Return the [X, Y] coordinate for the center point of the cell that contains the specified text.  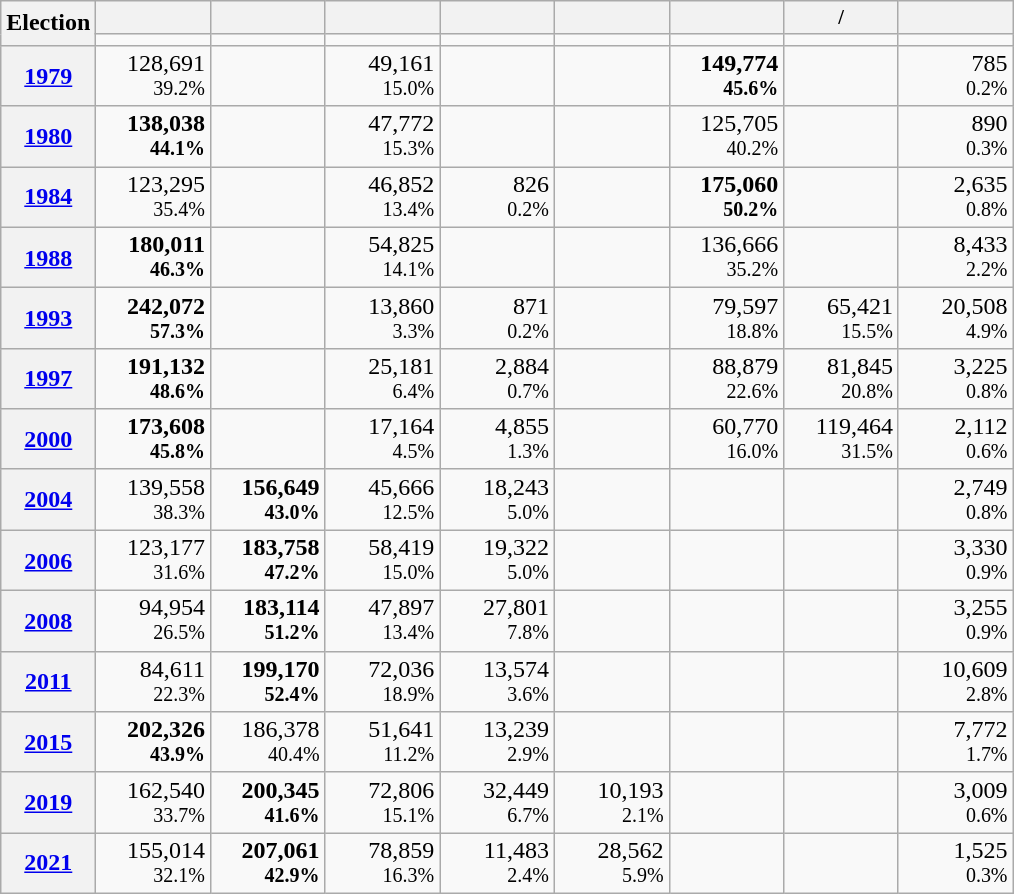
2,7490.8% [956, 500]
202,32643.9% [154, 742]
155,01432.1% [154, 864]
2,6350.8% [956, 198]
1988 [48, 258]
/ [842, 18]
17,1644.5% [382, 440]
1,5250.3% [956, 864]
123,17731.6% [154, 560]
18,2435.0% [498, 500]
78,85916.3% [382, 864]
88,87922.6% [726, 378]
128,69139.2% [154, 76]
10,1932.1% [612, 802]
200,34541.6% [268, 802]
47,89713.4% [382, 622]
2015 [48, 742]
1993 [48, 318]
49,16115.0% [382, 76]
2,8840.7% [498, 378]
8,4332.2% [956, 258]
2021 [48, 864]
45,66612.5% [382, 500]
79,59718.8% [726, 318]
136,66635.2% [726, 258]
8260.2% [498, 198]
2006 [48, 560]
156,64943.0% [268, 500]
7,7721.7% [956, 742]
13,8603.3% [382, 318]
119,46431.5% [842, 440]
20,5084.9% [956, 318]
28,5625.9% [612, 864]
2011 [48, 682]
46,85213.4% [382, 198]
72,03618.9% [382, 682]
186,37840.4% [268, 742]
27,8017.8% [498, 622]
2,1120.6% [956, 440]
162,54033.7% [154, 802]
54,82514.1% [382, 258]
13,5743.6% [498, 682]
1997 [48, 378]
4,8551.3% [498, 440]
32,4496.7% [498, 802]
242,07257.3% [154, 318]
183,11451.2% [268, 622]
10,6092.8% [956, 682]
139,55838.3% [154, 500]
199,17052.4% [268, 682]
207,06142.9% [268, 864]
173,60845.8% [154, 440]
1979 [48, 76]
72,80615.1% [382, 802]
1980 [48, 136]
11,4832.4% [498, 864]
3,2250.8% [956, 378]
47,77215.3% [382, 136]
8900.3% [956, 136]
2004 [48, 500]
138,03844.1% [154, 136]
60,77016.0% [726, 440]
123,29535.4% [154, 198]
84,61122.3% [154, 682]
191,13248.6% [154, 378]
13,2392.9% [498, 742]
94,95426.5% [154, 622]
81,84520.8% [842, 378]
2000 [48, 440]
3,0090.6% [956, 802]
58,41915.0% [382, 560]
51,64111.2% [382, 742]
175,06050.2% [726, 198]
149,77445.6% [726, 76]
19,3225.0% [498, 560]
1984 [48, 198]
7850.2% [956, 76]
65,42115.5% [842, 318]
Election [48, 24]
3,3300.9% [956, 560]
2019 [48, 802]
180,01146.3% [154, 258]
25,1816.4% [382, 378]
8710.2% [498, 318]
2008 [48, 622]
183,75847.2% [268, 560]
3,2550.9% [956, 622]
125,70540.2% [726, 136]
